Return the (x, y) coordinate for the center point of the cell that contains the specified text.  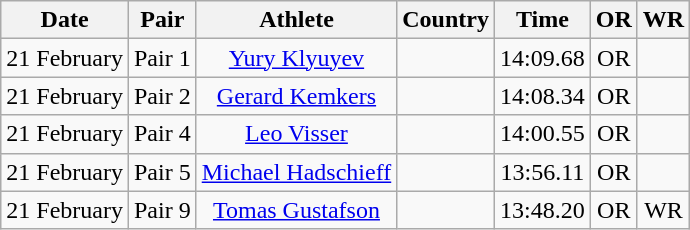
Tomas Gustafson (296, 210)
Pair (162, 20)
Pair 5 (162, 172)
Time (542, 20)
Country (446, 20)
Pair 1 (162, 58)
Leo Visser (296, 134)
14:00.55 (542, 134)
Pair 4 (162, 134)
13:56.11 (542, 172)
Pair 9 (162, 210)
14:08.34 (542, 96)
Michael Hadschieff (296, 172)
Yury Klyuyev (296, 58)
Date (65, 20)
14:09.68 (542, 58)
Pair 2 (162, 96)
Athlete (296, 20)
Gerard Kemkers (296, 96)
13:48.20 (542, 210)
